Identify which cell holds the provided text, then report its [X, Y] central coordinate. 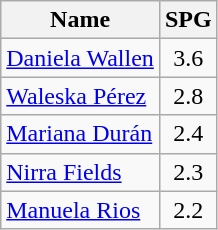
2.2 [188, 210]
2.4 [188, 134]
SPG [188, 20]
Waleska Pérez [80, 96]
2.8 [188, 96]
Mariana Durán [80, 134]
Daniela Wallen [80, 58]
Manuela Rios [80, 210]
2.3 [188, 172]
3.6 [188, 58]
Name [80, 20]
Nirra Fields [80, 172]
